Return the (X, Y) coordinate for the center point of the cell that contains the specified text.  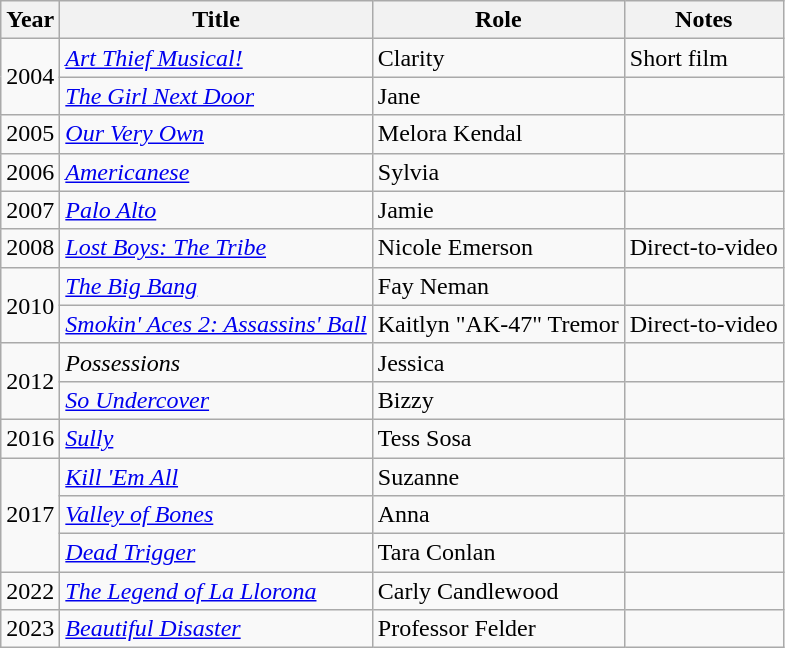
2012 (30, 381)
Title (216, 20)
The Big Bang (216, 286)
Tara Conlan (498, 553)
2016 (30, 438)
Role (498, 20)
Valley of Bones (216, 515)
Suzanne (498, 477)
Carly Candlewood (498, 591)
Beautiful Disaster (216, 629)
2005 (30, 134)
Lost Boys: The Tribe (216, 248)
2004 (30, 77)
Palo Alto (216, 210)
2008 (30, 248)
Jamie (498, 210)
2006 (30, 172)
Professor Felder (498, 629)
Our Very Own (216, 134)
Short film (704, 58)
The Legend of La Llorona (216, 591)
Jessica (498, 362)
Notes (704, 20)
Tess Sosa (498, 438)
The Girl Next Door (216, 96)
Melora Kendal (498, 134)
2022 (30, 591)
Nicole Emerson (498, 248)
So Undercover (216, 400)
Sylvia (498, 172)
Possessions (216, 362)
Art Thief Musical! (216, 58)
Anna (498, 515)
Jane (498, 96)
Kaitlyn "AK-47" Tremor (498, 324)
2023 (30, 629)
2017 (30, 515)
2007 (30, 210)
Dead Trigger (216, 553)
Smokin' Aces 2: Assassins' Ball (216, 324)
Clarity (498, 58)
2010 (30, 305)
Year (30, 20)
Americanese (216, 172)
Bizzy (498, 400)
Fay Neman (498, 286)
Sully (216, 438)
Kill 'Em All (216, 477)
